Determine the [x, y] coordinate at the center of the cell enclosing the given text.  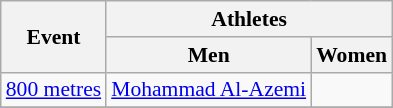
Event [54, 36]
800 metres [54, 90]
Mohammad Al-Azemi [208, 90]
Women [352, 55]
Athletes [249, 19]
Men [208, 55]
